Pinpoint the cell where the given text exists, returning its [x, y] midpoint coordinate. 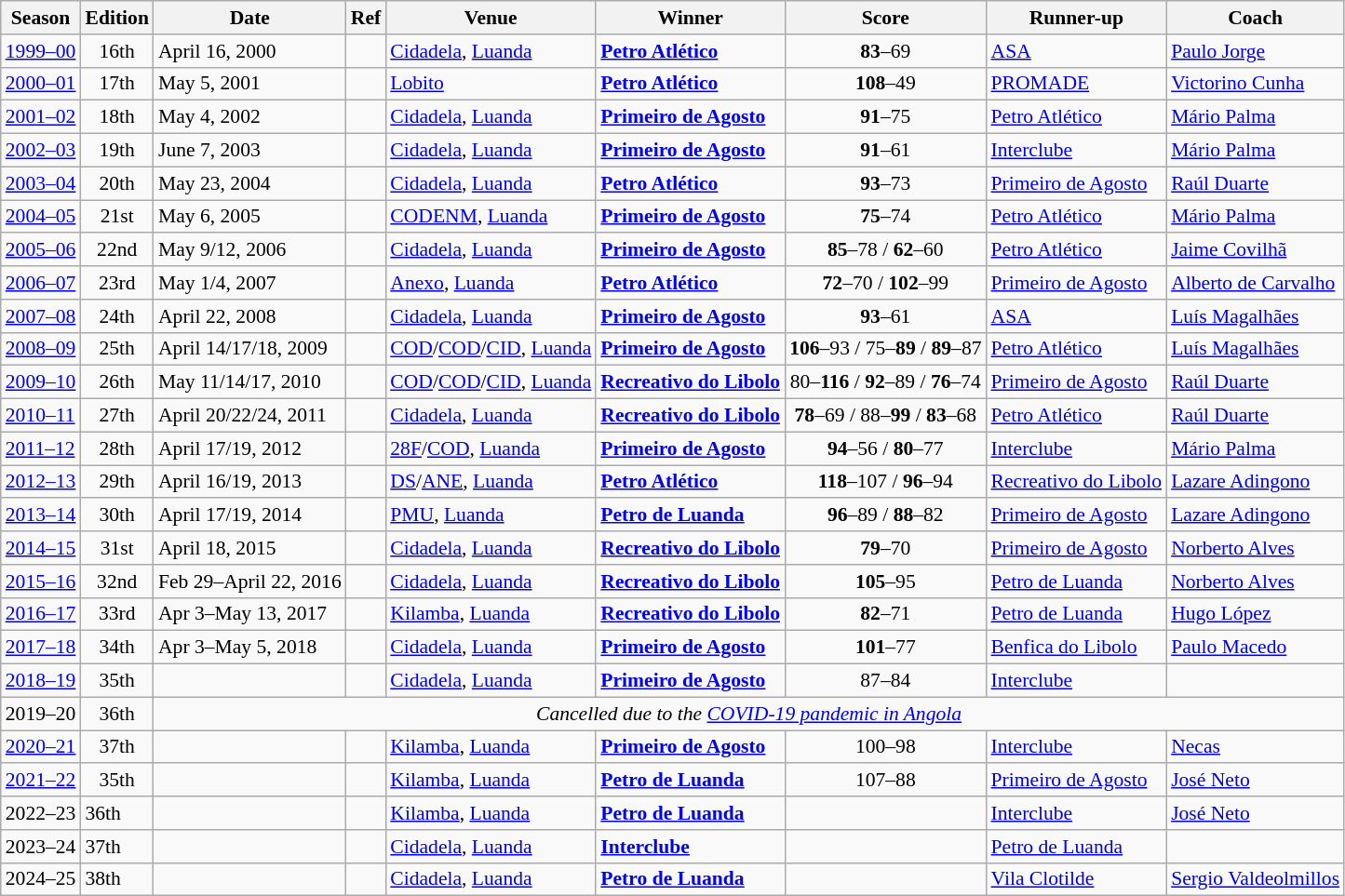
93–61 [885, 316]
1999–00 [41, 51]
28th [117, 448]
80–116 / 92–89 / 76–74 [885, 382]
PROMADE [1077, 84]
May 9/12, 2006 [249, 250]
16th [117, 51]
Vila Clotilde [1077, 879]
Apr 3–May 5, 2018 [249, 648]
25th [117, 349]
18th [117, 117]
107–88 [885, 781]
DS/ANE, Luanda [491, 482]
2023–24 [41, 847]
75–74 [885, 217]
82–71 [885, 614]
21st [117, 217]
2022–23 [41, 813]
2018–19 [41, 681]
94–56 / 80–77 [885, 448]
Hugo López [1255, 614]
79–70 [885, 548]
2017–18 [41, 648]
2014–15 [41, 548]
Winner [691, 18]
2020–21 [41, 747]
Cancelled due to the COVID-19 pandemic in Angola [748, 714]
101–77 [885, 648]
2004–05 [41, 217]
CODENM, Luanda [491, 217]
22nd [117, 250]
2006–07 [41, 283]
April 17/19, 2014 [249, 515]
24th [117, 316]
72–70 / 102–99 [885, 283]
Venue [491, 18]
Score [885, 18]
28F/COD, Luanda [491, 448]
23rd [117, 283]
96–89 / 88–82 [885, 515]
Jaime Covilhã [1255, 250]
2012–13 [41, 482]
April 16, 2000 [249, 51]
Paulo Macedo [1255, 648]
87–84 [885, 681]
June 7, 2003 [249, 151]
2008–09 [41, 349]
2016–17 [41, 614]
Anexo, Luanda [491, 283]
Necas [1255, 747]
Benfica do Libolo [1077, 648]
32nd [117, 582]
17th [117, 84]
April 18, 2015 [249, 548]
May 11/14/17, 2010 [249, 382]
91–61 [885, 151]
2015–16 [41, 582]
April 16/19, 2013 [249, 482]
85–78 / 62–60 [885, 250]
Coach [1255, 18]
83–69 [885, 51]
Alberto de Carvalho [1255, 283]
108–49 [885, 84]
Edition [117, 18]
2009–10 [41, 382]
2001–02 [41, 117]
38th [117, 879]
118–107 / 96–94 [885, 482]
33rd [117, 614]
2010–11 [41, 416]
26th [117, 382]
Paulo Jorge [1255, 51]
2005–06 [41, 250]
Feb 29–April 22, 2016 [249, 582]
93–73 [885, 183]
31st [117, 548]
34th [117, 648]
2011–12 [41, 448]
May 5, 2001 [249, 84]
May 1/4, 2007 [249, 283]
2000–01 [41, 84]
100–98 [885, 747]
91–75 [885, 117]
Lobito [491, 84]
2021–22 [41, 781]
May 4, 2002 [249, 117]
Ref [366, 18]
May 6, 2005 [249, 217]
30th [117, 515]
2024–25 [41, 879]
April 14/17/18, 2009 [249, 349]
Apr 3–May 13, 2017 [249, 614]
Sergio Valdeolmillos [1255, 879]
78–69 / 88–99 / 83–68 [885, 416]
27th [117, 416]
105–95 [885, 582]
PMU, Luanda [491, 515]
Season [41, 18]
Victorino Cunha [1255, 84]
2019–20 [41, 714]
2003–04 [41, 183]
19th [117, 151]
2002–03 [41, 151]
106–93 / 75–89 / 89–87 [885, 349]
Runner-up [1077, 18]
Date [249, 18]
April 20/22/24, 2011 [249, 416]
2007–08 [41, 316]
20th [117, 183]
2013–14 [41, 515]
April 17/19, 2012 [249, 448]
April 22, 2008 [249, 316]
May 23, 2004 [249, 183]
29th [117, 482]
